Locate the cell with the specified text and output its (X, Y) center coordinate. 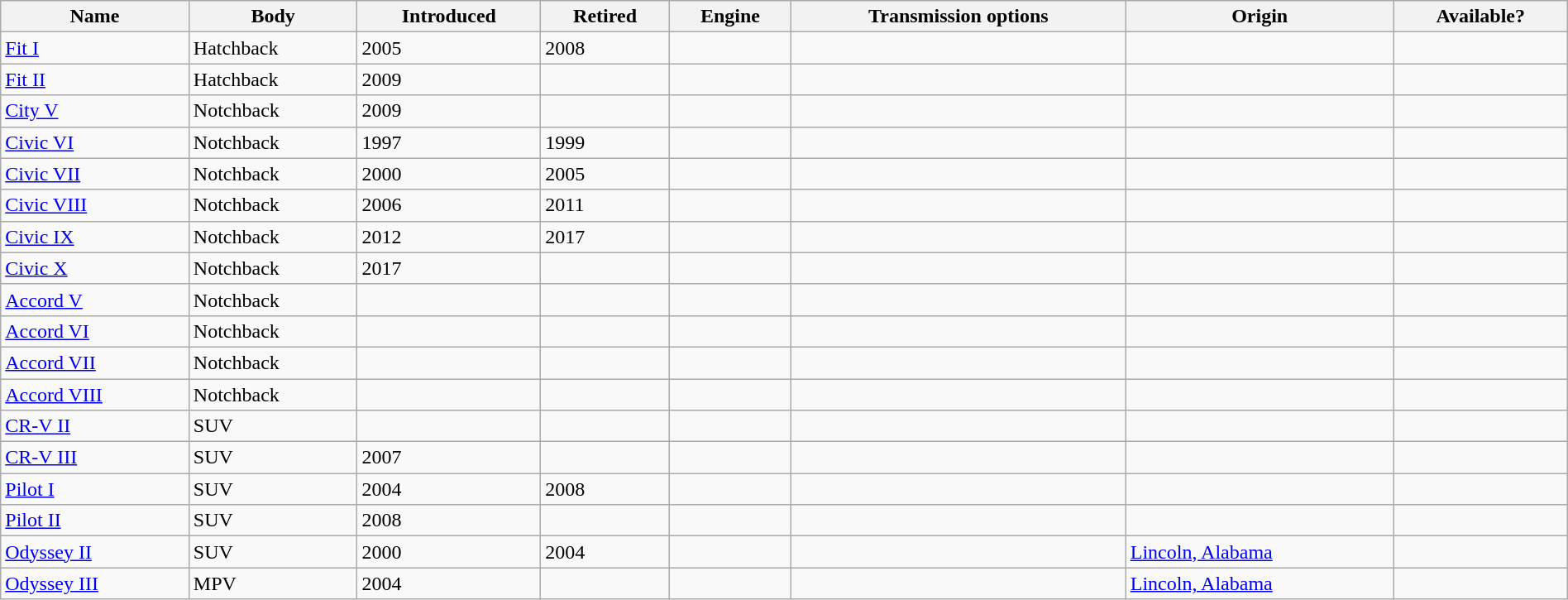
Pilot II (95, 521)
Pilot I (95, 489)
Engine (729, 17)
1999 (605, 142)
Accord VIII (95, 395)
Available? (1480, 17)
2012 (449, 237)
Civic IX (95, 237)
Odyssey III (95, 583)
Odyssey II (95, 552)
Origin (1260, 17)
Civic VI (95, 142)
Accord VII (95, 362)
Civic VIII (95, 205)
Body (273, 17)
Civic VII (95, 174)
CR-V II (95, 426)
Fit II (95, 79)
2011 (605, 205)
CR-V III (95, 458)
Civic X (95, 268)
Retired (605, 17)
City V (95, 111)
Introduced (449, 17)
Accord V (95, 300)
2007 (449, 458)
Transmission options (958, 17)
Name (95, 17)
2006 (449, 205)
MPV (273, 583)
1997 (449, 142)
Fit I (95, 48)
Accord VI (95, 331)
